Scan for the cell matching the given text and deliver its [x, y] coordinate at center. 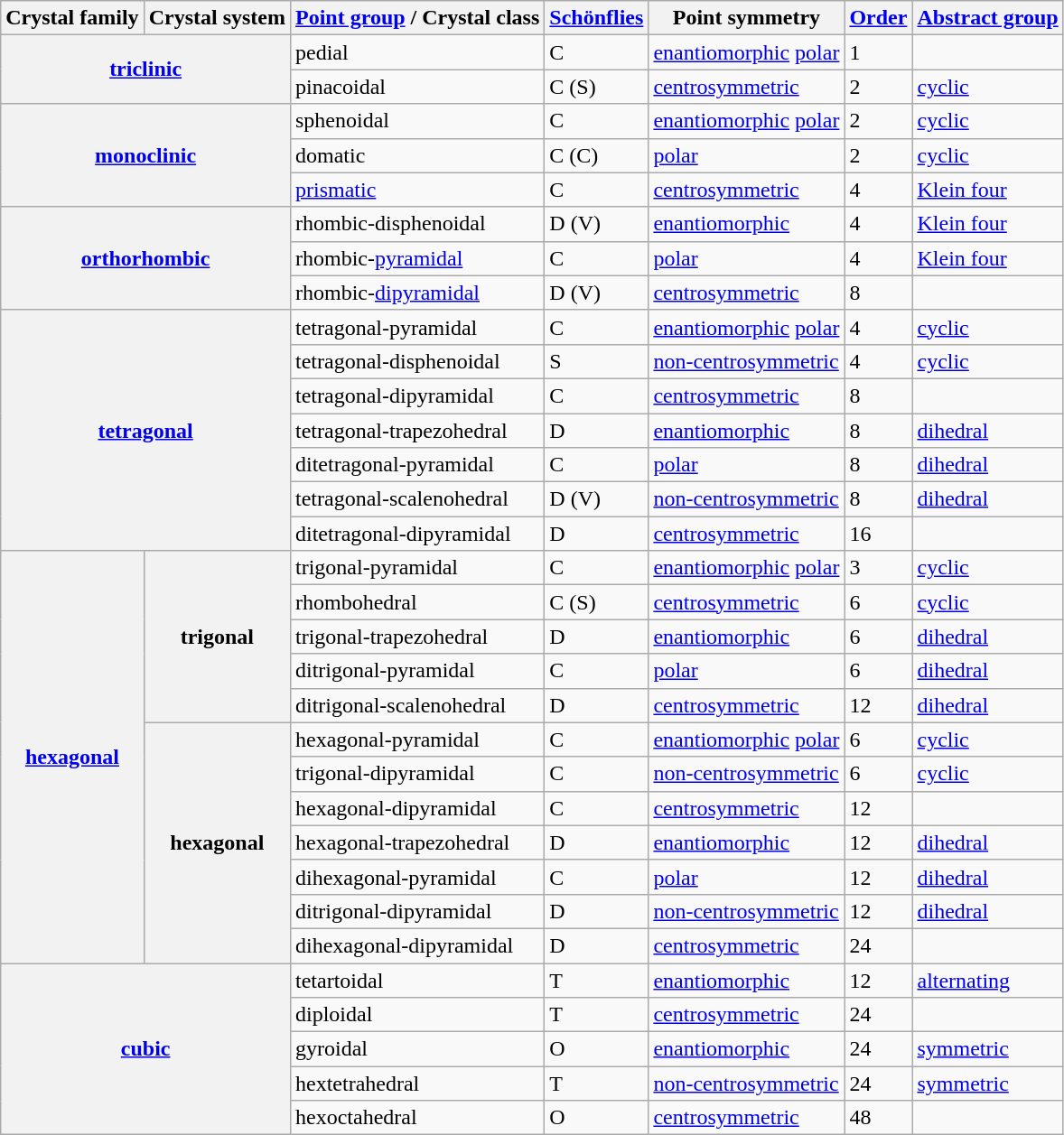
pinacoidal [417, 87]
trigonal-dipyramidal [417, 774]
hexoctahedral [417, 1118]
hextetrahedral [417, 1084]
rhombohedral [417, 602]
ditrigonal-scalenohedral [417, 705]
S [596, 361]
tetragonal-scalenohedral [417, 499]
trigonal-trapezohedral [417, 637]
Point symmetry [746, 18]
Point group / Crystal class [417, 18]
C (C) [596, 155]
ditrigonal-dipyramidal [417, 911]
rhombic-pyramidal [417, 258]
ditrigonal-pyramidal [417, 671]
tetragonal-pyramidal [417, 327]
Abstract group [988, 18]
prismatic [417, 190]
gyroidal [417, 1049]
Crystal family [72, 18]
hexagonal-dipyramidal [417, 808]
1 [878, 52]
tetragonal-dipyramidal [417, 395]
trigonal-pyramidal [417, 568]
tetragonal [146, 430]
ditetragonal-pyramidal [417, 465]
Schönflies [596, 18]
3 [878, 568]
tetragonal-disphenoidal [417, 361]
16 [878, 534]
ditetragonal-dipyramidal [417, 534]
hexagonal-trapezohedral [417, 842]
dihexagonal-pyramidal [417, 877]
rhombic-disphenoidal [417, 224]
hexagonal-pyramidal [417, 740]
trigonal [217, 637]
tetartoidal [417, 980]
diploidal [417, 1015]
monoclinic [146, 155]
domatic [417, 155]
sphenoidal [417, 121]
alternating [988, 980]
dihexagonal-dipyramidal [417, 945]
orthorhombic [146, 258]
Order [878, 18]
cubic [146, 1048]
Crystal system [217, 18]
rhombic-dipyramidal [417, 293]
48 [878, 1118]
triclinic [146, 70]
pedial [417, 52]
tetragonal-trapezohedral [417, 431]
